Extract the (x, y) coordinate from the center of the cell holding the provided text.  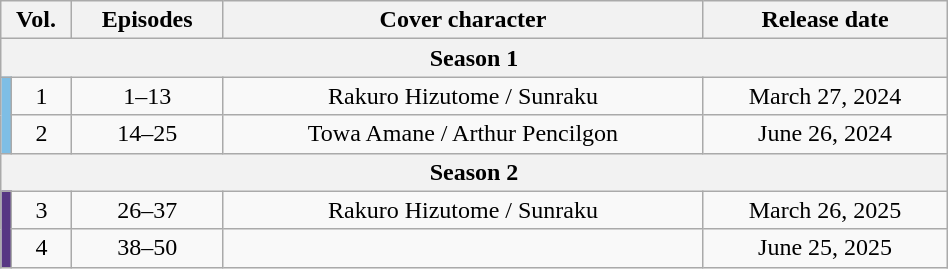
Season 1 (474, 58)
4 (42, 248)
June 25, 2025 (825, 248)
Season 2 (474, 172)
3 (42, 210)
Vol. (36, 20)
26–37 (147, 210)
14–25 (147, 134)
June 26, 2024 (825, 134)
2 (42, 134)
Release date (825, 20)
38–50 (147, 248)
Episodes (147, 20)
March 27, 2024 (825, 96)
Towa Amane / Arthur Pencilgon (463, 134)
1–13 (147, 96)
1 (42, 96)
March 26, 2025 (825, 210)
Cover character (463, 20)
